Scan for the cell matching the given text and deliver its [X, Y] coordinate at center. 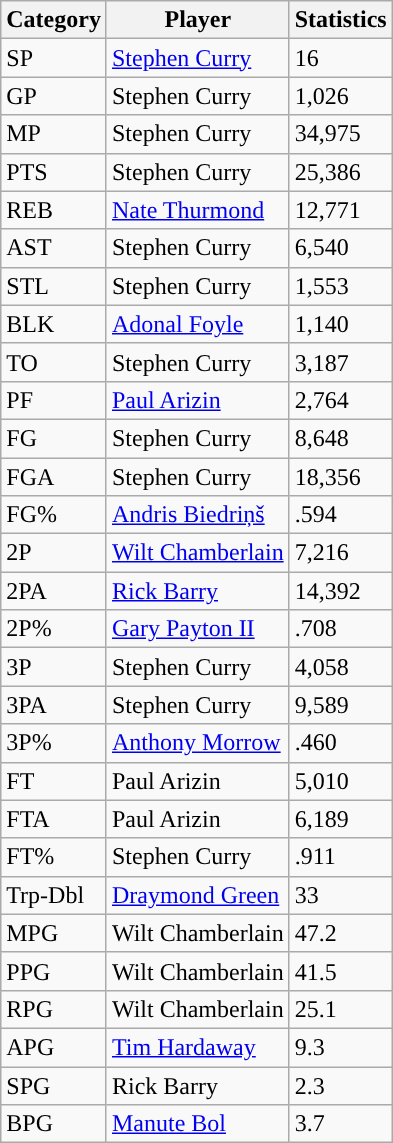
FG [54, 438]
SP [54, 58]
47.2 [340, 933]
34,975 [340, 134]
25.1 [340, 1009]
5,010 [340, 781]
.460 [340, 743]
FTA [54, 819]
Gary Payton II [198, 629]
2P [54, 553]
6,540 [340, 248]
3P [54, 667]
TO [54, 362]
3,187 [340, 362]
FT [54, 781]
Nate Thurmond [198, 210]
FG% [54, 515]
1,026 [340, 96]
16 [340, 58]
MP [54, 134]
Trp-Dbl [54, 895]
AST [54, 248]
BLK [54, 324]
1,553 [340, 286]
REB [54, 210]
Adonal Foyle [198, 324]
9.3 [340, 1047]
Player [198, 20]
2,764 [340, 400]
3P% [54, 743]
PTS [54, 172]
12,771 [340, 210]
GP [54, 96]
RPG [54, 1009]
PF [54, 400]
FGA [54, 477]
7,216 [340, 553]
BPG [54, 1124]
Manute Bol [198, 1124]
14,392 [340, 591]
33 [340, 895]
8,648 [340, 438]
Andris Biedriņš [198, 515]
Category [54, 20]
41.5 [340, 971]
APG [54, 1047]
3.7 [340, 1124]
.911 [340, 857]
2PA [54, 591]
FT% [54, 857]
18,356 [340, 477]
Tim Hardaway [198, 1047]
SPG [54, 1085]
4,058 [340, 667]
6,189 [340, 819]
9,589 [340, 705]
3PA [54, 705]
Statistics [340, 20]
Anthony Morrow [198, 743]
.708 [340, 629]
2P% [54, 629]
MPG [54, 933]
Draymond Green [198, 895]
1,140 [340, 324]
PPG [54, 971]
STL [54, 286]
25,386 [340, 172]
.594 [340, 515]
2.3 [340, 1085]
